Pinpoint the cell where the given text exists, returning its [x, y] midpoint coordinate. 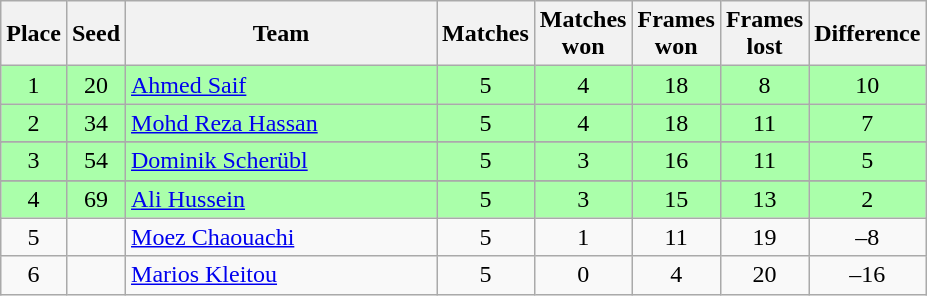
16 [676, 161]
Place [34, 34]
15 [676, 199]
Team [282, 34]
Dominik Scherübl [282, 161]
Frames lost [764, 34]
Ali Hussein [282, 199]
54 [96, 161]
Marios Kleitou [282, 275]
19 [764, 237]
6 [34, 275]
7 [868, 123]
10 [868, 85]
0 [583, 275]
8 [764, 85]
Frames won [676, 34]
–8 [868, 237]
Mohd Reza Hassan [282, 123]
–16 [868, 275]
Ahmed Saif [282, 85]
34 [96, 123]
Moez Chaouachi [282, 237]
13 [764, 199]
Difference [868, 34]
Matches [486, 34]
69 [96, 199]
Matches won [583, 34]
Seed [96, 34]
